Extract the (X, Y) coordinate from the center of the cell holding the provided text.  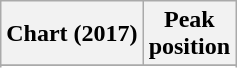
Peakposition (189, 34)
Chart (2017) (72, 34)
